Locate the cell with the specified text and output its (X, Y) center coordinate. 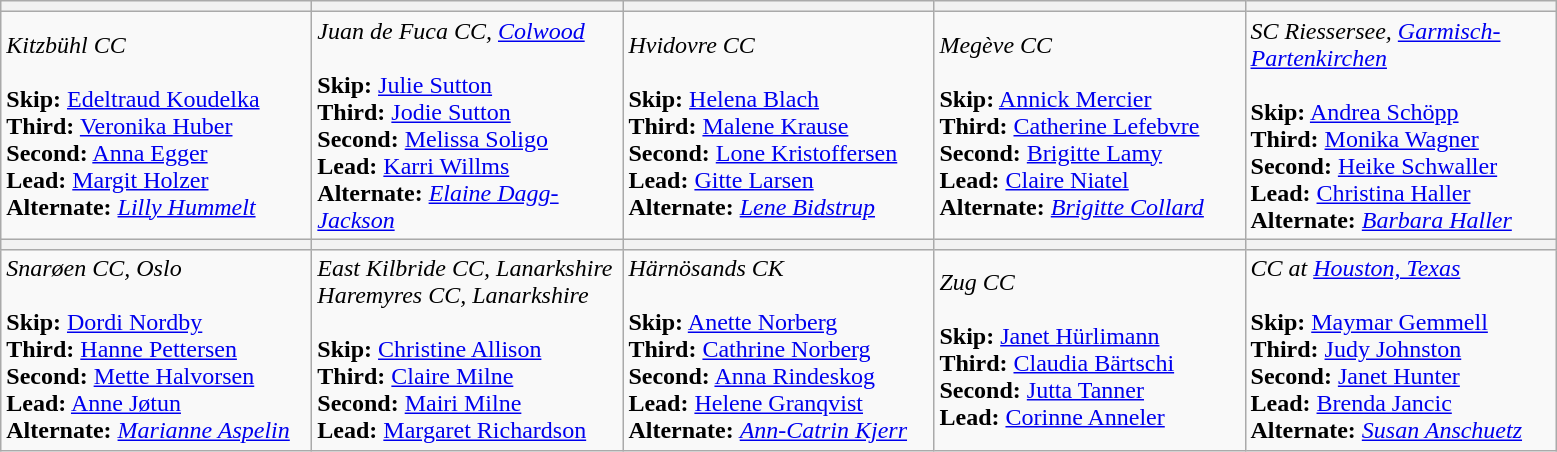
Megève CC Skip: Annick Mercier Third: Catherine Lefebvre Second: Brigitte Lamy Lead: Claire Niatel Alternate: Brigitte Collard (1090, 126)
Snarøen CC, Oslo Skip: Dordi Nordby Third: Hanne Pettersen Second: Mette Halvorsen Lead: Anne Jøtun Alternate: Marianne Aspelin (156, 350)
Härnösands CK Skip: Anette Norberg Third: Cathrine Norberg Second: Anna Rindeskog Lead: Helene Granqvist Alternate: Ann-Catrin Kjerr (778, 350)
Hvidovre CC Skip: Helena Blach Third: Malene Krause Second: Lone Kristoffersen Lead: Gitte Larsen Alternate: Lene Bidstrup (778, 126)
Kitzbühl CCSkip: Edeltraud Koudelka Third: Veronika Huber Second: Anna Egger Lead: Margit Holzer Alternate: Lilly Hummelt (156, 126)
CC at Houston, TexasSkip: Maymar Gemmell Third: Judy Johnston Second: Janet Hunter Lead: Brenda Jancic Alternate: Susan Anschuetz (1400, 350)
East Kilbride CC, Lanarkshire Haremyres CC, Lanarkshire Skip: Christine Allison Third: Claire Milne Second: Mairi Milne Lead: Margaret Richardson (468, 350)
Juan de Fuca CC, ColwoodSkip: Julie Sutton Third: Jodie Sutton Second: Melissa Soligo Lead: Karri Willms Alternate: Elaine Dagg-Jackson (468, 126)
Zug CC Skip: Janet Hürlimann Third: Claudia Bärtschi Second: Jutta Tanner Lead: Corinne Anneler (1090, 350)
